Scan for the cell matching the given text and deliver its (x, y) coordinate at center. 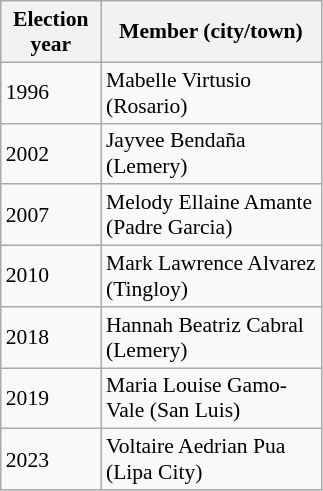
Member (city/town) (211, 32)
2007 (51, 216)
Voltaire Aedrian Pua (Lipa City) (211, 460)
1996 (51, 92)
2023 (51, 460)
2018 (51, 338)
2010 (51, 276)
Hannah Beatriz Cabral (Lemery) (211, 338)
Mabelle Virtusio (Rosario) (211, 92)
Melody Ellaine Amante (Padre Garcia) (211, 216)
Jayvee Bendaña (Lemery) (211, 154)
2002 (51, 154)
Electionyear (51, 32)
Maria Louise Gamo-Vale (San Luis) (211, 398)
2019 (51, 398)
Mark Lawrence Alvarez (Tingloy) (211, 276)
